Extract the [X, Y] coordinate from the center of the cell holding the provided text.  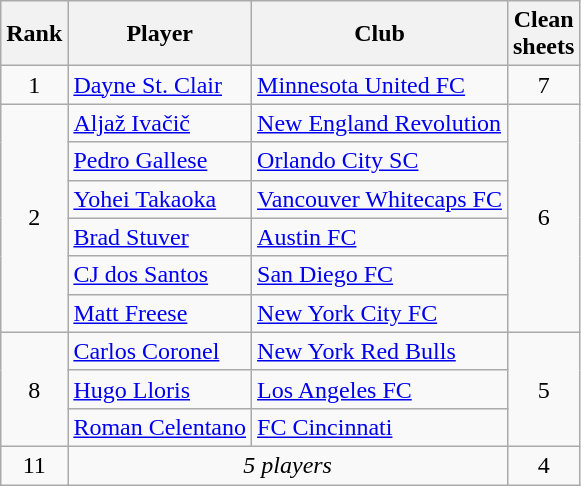
Rank [34, 34]
Cleansheets [543, 34]
New York Red Bulls [380, 351]
Vancouver Whitecaps FC [380, 199]
Carlos Coronel [160, 351]
Los Angeles FC [380, 389]
Pedro Gallese [160, 161]
Club [380, 34]
Austin FC [380, 237]
11 [34, 465]
7 [543, 85]
Brad Stuver [160, 237]
Dayne St. Clair [160, 85]
Roman Celentano [160, 427]
5 players [288, 465]
2 [34, 218]
Player [160, 34]
New York City FC [380, 313]
5 [543, 389]
Yohei Takaoka [160, 199]
Aljaž Ivačič [160, 123]
FC Cincinnati [380, 427]
Orlando City SC [380, 161]
Minnesota United FC [380, 85]
6 [543, 218]
4 [543, 465]
Hugo Lloris [160, 389]
CJ dos Santos [160, 275]
1 [34, 85]
8 [34, 389]
San Diego FC [380, 275]
Matt Freese [160, 313]
New England Revolution [380, 123]
